Determine the (X, Y) coordinate at the center of the cell enclosing the given text.  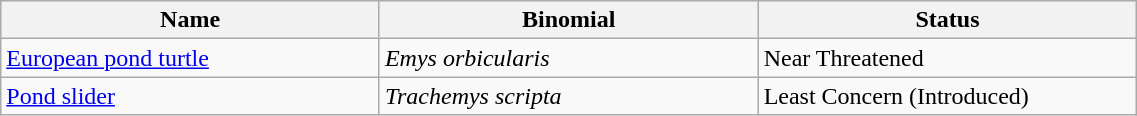
European pond turtle (190, 58)
Status (948, 20)
Emys orbicularis (568, 58)
Trachemys scripta (568, 96)
Near Threatened (948, 58)
Least Concern (Introduced) (948, 96)
Pond slider (190, 96)
Name (190, 20)
Binomial (568, 20)
